Output the [X, Y] coordinate of the center of the cell containing the given text.  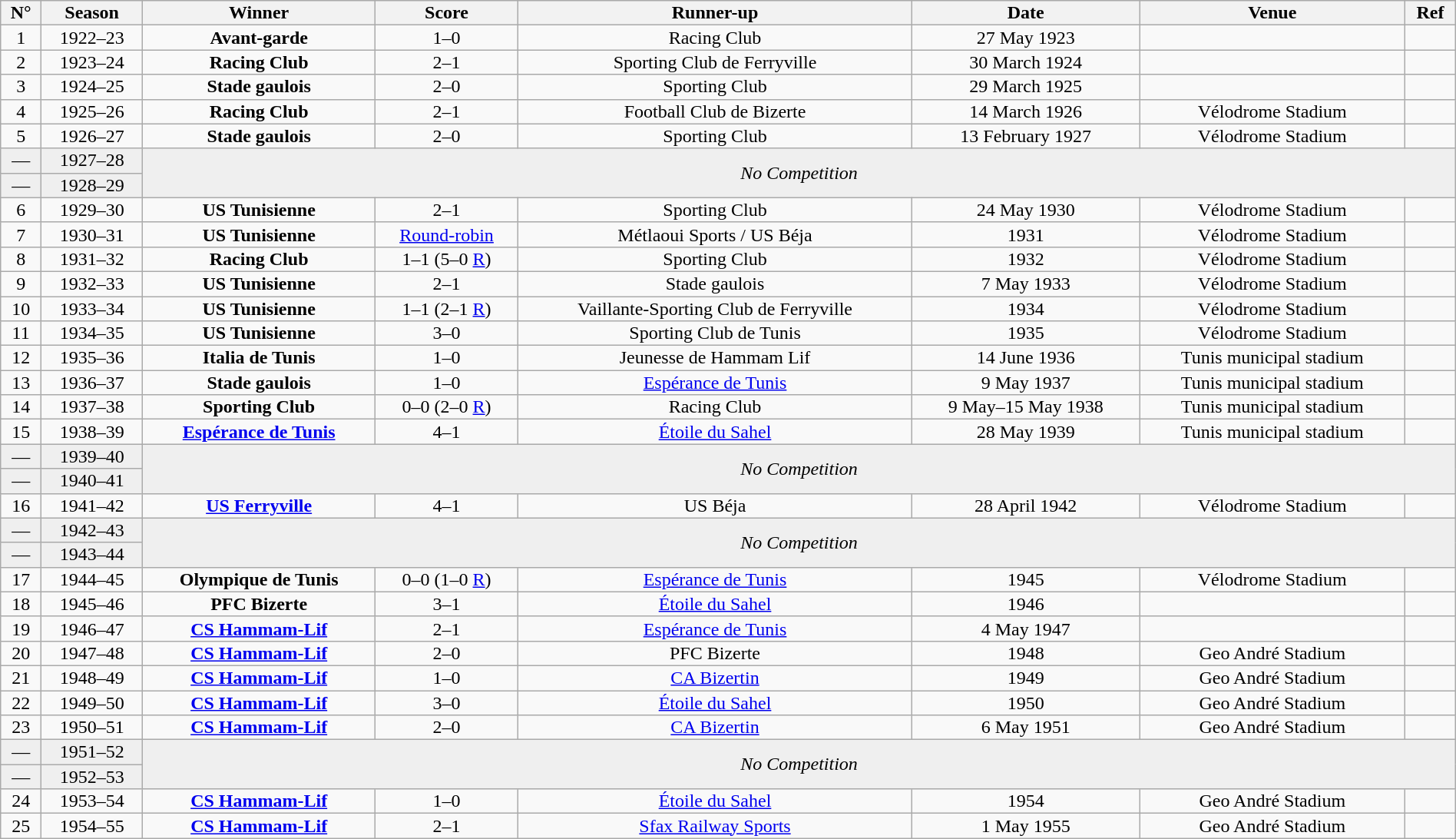
14 [22, 407]
Ref [1430, 13]
2 [22, 62]
1943–44 [92, 555]
10 [22, 309]
Jeunesse de Hammam Lif [716, 358]
1954–55 [92, 826]
14 March 1926 [1026, 111]
1923–24 [92, 62]
1926–27 [92, 136]
6 [22, 210]
Olympique de Tunis [260, 579]
Sporting Club de Tunis [716, 333]
1930–31 [92, 234]
1950–51 [92, 728]
1946 [1026, 604]
1937–38 [92, 407]
Métlaoui Sports / US Béja [716, 234]
1944–45 [92, 579]
1928–29 [92, 185]
1929–30 [92, 210]
Sporting Club de Ferryville [716, 62]
1948 [1026, 653]
28 May 1939 [1026, 432]
24 May 1930 [1026, 210]
16 [22, 506]
1936–37 [92, 383]
1951–52 [92, 752]
25 [22, 826]
1932 [1026, 259]
22 [22, 702]
Date [1026, 13]
13 [22, 383]
1925–26 [92, 111]
1933–34 [92, 309]
19 [22, 628]
1–1 (5–0 R) [447, 259]
1934 [1026, 309]
7 [22, 234]
15 [22, 432]
1941–42 [92, 506]
1945–46 [92, 604]
1934–35 [92, 333]
1 [22, 38]
1949–50 [92, 702]
17 [22, 579]
1922–23 [92, 38]
1927–28 [92, 161]
1939–40 [92, 456]
1938–39 [92, 432]
7 May 1933 [1026, 284]
Italia de Tunis [260, 358]
Avant-garde [260, 38]
9 [22, 284]
4 May 1947 [1026, 628]
Runner-up [716, 13]
9 May–15 May 1938 [1026, 407]
30 March 1924 [1026, 62]
1954 [1026, 801]
Round-robin [447, 234]
1942–43 [92, 530]
1–1 (2–1 R) [447, 309]
28 April 1942 [1026, 506]
13 February 1927 [1026, 136]
23 [22, 728]
1935–36 [92, 358]
5 [22, 136]
1 May 1955 [1026, 826]
Venue [1272, 13]
1946–47 [92, 628]
1953–54 [92, 801]
N° [22, 13]
1949 [1026, 678]
11 [22, 333]
12 [22, 358]
27 May 1923 [1026, 38]
4 [22, 111]
1952–53 [92, 777]
1931–32 [92, 259]
1924–25 [92, 87]
Sfax Railway Sports [716, 826]
9 May 1937 [1026, 383]
14 June 1936 [1026, 358]
Score [447, 13]
1932–33 [92, 284]
1931 [1026, 234]
29 March 1925 [1026, 87]
1950 [1026, 702]
6 May 1951 [1026, 728]
0–0 (2–0 R) [447, 407]
US Ferryville [260, 506]
US Béja [716, 506]
1945 [1026, 579]
8 [22, 259]
1940–41 [92, 481]
1948–49 [92, 678]
18 [22, 604]
20 [22, 653]
24 [22, 801]
Winner [260, 13]
1935 [1026, 333]
Season [92, 13]
Vaillante-Sporting Club de Ferryville [716, 309]
1947–48 [92, 653]
0–0 (1–0 R) [447, 579]
21 [22, 678]
Football Club de Bizerte [716, 111]
3 [22, 87]
3–1 [447, 604]
